Locate the cell with the specified text and output its [x, y] center coordinate. 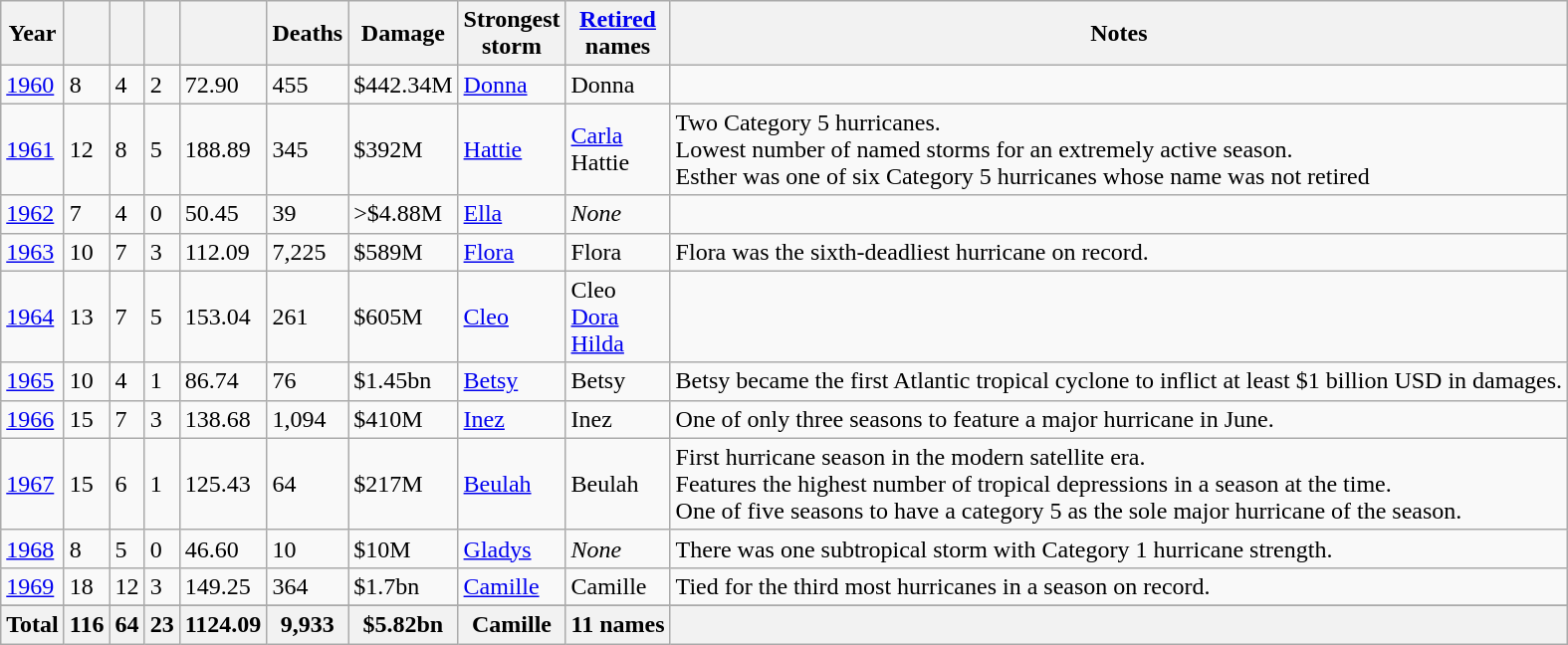
$442.34M [403, 85]
Notes [1119, 34]
One of only three seasons to feature a major hurricane in June. [1119, 419]
$10M [403, 548]
Hattie [512, 149]
Ella [512, 214]
$410M [403, 419]
455 [308, 85]
Damage [403, 34]
6 [127, 484]
9,933 [308, 624]
1963 [33, 252]
149.25 [223, 586]
Tied for the third most hurricanes in a season on record. [1119, 586]
1969 [33, 586]
39 [308, 214]
$217M [403, 484]
$5.82bn [403, 624]
345 [308, 149]
$1.45bn [403, 381]
$1.7bn [403, 586]
$589M [403, 252]
Flora was the sixth-deadliest hurricane on record. [1119, 252]
1966 [33, 419]
$605M [403, 317]
138.68 [223, 419]
Retirednames [617, 34]
364 [308, 586]
Gladys [512, 548]
72.90 [223, 85]
Cleo [512, 317]
1124.09 [223, 624]
Deaths [308, 34]
112.09 [223, 252]
1967 [33, 484]
1,094 [308, 419]
50.45 [223, 214]
Strongeststorm [512, 34]
There was one subtropical storm with Category 1 hurricane strength. [1119, 548]
2 [161, 85]
Carla Hattie [617, 149]
1961 [33, 149]
Total [33, 624]
76 [308, 381]
23 [161, 624]
1965 [33, 381]
>$4.88M [403, 214]
188.89 [223, 149]
7,225 [308, 252]
$392M [403, 149]
86.74 [223, 381]
261 [308, 317]
Betsy became the first Atlantic tropical cyclone to inflict at least $1 billion USD in damages. [1119, 381]
Year [33, 34]
13 [87, 317]
46.60 [223, 548]
125.43 [223, 484]
1964 [33, 317]
116 [87, 624]
1962 [33, 214]
153.04 [223, 317]
18 [87, 586]
Cleo Dora Hilda [617, 317]
1960 [33, 85]
11 names [617, 624]
1968 [33, 548]
